Output the [x, y] coordinate of the center of the cell containing the given text.  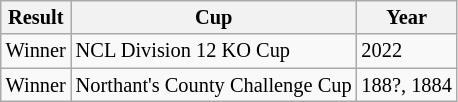
Year [406, 17]
Result [36, 17]
NCL Division 12 KO Cup [214, 51]
2022 [406, 51]
Northant's County Challenge Cup [214, 85]
188?, 1884 [406, 85]
Cup [214, 17]
